Locate the cell with the specified text and output its (X, Y) center coordinate. 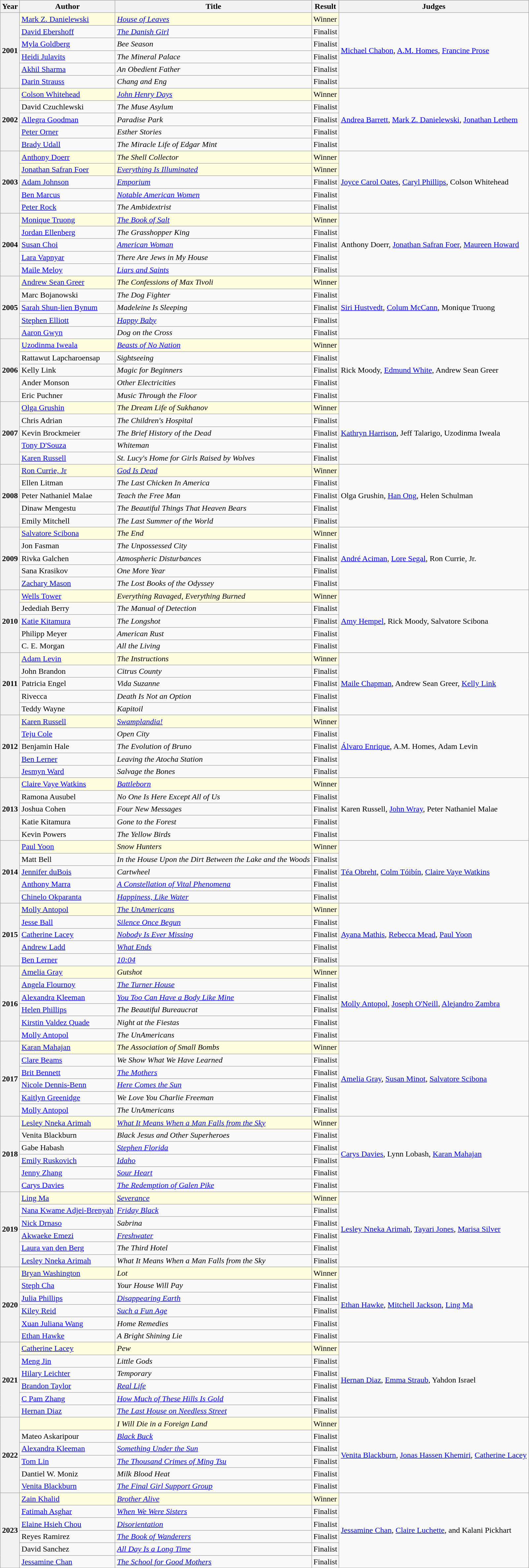
The Longshot (213, 621)
Jonathan Safran Foer (68, 170)
In the House Upon the Dirt Between the Lake and the Woods (213, 859)
Molly Antopol, Joseph O'Neill, Alejandro Zambra (434, 1004)
Brit Bennett (68, 1072)
André Aciman, Lore Segal, Ron Currie, Jr. (434, 558)
Jon Fasman (68, 546)
Tom Lin (68, 1461)
Andrew Ladd (68, 947)
The Dream Life of Sukhanov (213, 408)
2003 (10, 182)
The Children's Hospital (213, 420)
Idaho (213, 1160)
House of Leaves (213, 19)
Jessamine Chan (68, 1561)
A Bright Shining Lie (213, 1336)
Ben Marcus (68, 195)
Joyce Carol Oates, Caryl Phillips, Colson Whitehead (434, 182)
Hernan Diaz (68, 1411)
2023 (10, 1530)
Severance (213, 1198)
When We Were Sisters (213, 1511)
2017 (10, 1079)
Karan Mahajan (68, 1047)
Clare Beams (68, 1060)
Helen Phillips (68, 1010)
The Yellow Birds (213, 834)
Black Buck (213, 1436)
Susan Choi (68, 245)
Zain Khalid (68, 1499)
The Turner House (213, 985)
Teddy Wayne (68, 709)
David Sanchez (68, 1549)
What Ends (213, 947)
Olga Grushin, Han Ong, Helen Schulman (434, 496)
Adam Levin (68, 659)
Gone to the Forest (213, 822)
Adam Johnson (68, 182)
Title (213, 7)
Chinelo Okparanta (68, 897)
Rivecca (68, 696)
Jennifer duBois (68, 872)
Karen Russell, John Wray, Peter Nathaniel Malae (434, 809)
The Instructions (213, 659)
Hilary Leichter (68, 1374)
Home Remedies (213, 1323)
Judges (434, 7)
Sightseeing (213, 357)
Jesmyn Ward (68, 772)
Madeleine Is Sleeping (213, 307)
Emily Ruskovich (68, 1160)
Steph Cha (68, 1286)
Beasts of No Nation (213, 345)
The Last House on Needless Street (213, 1411)
Temporary (213, 1374)
2018 (10, 1154)
Happy Baby (213, 320)
Sour Heart (213, 1173)
Kiley Reid (68, 1311)
Joshua Cohen (68, 809)
We Love You Charlie Freeman (213, 1098)
Akhil Sharma (68, 69)
Uzodinma Iweala (68, 345)
The Muse Asylum (213, 107)
Brandon Taylor (68, 1386)
Kevin Powers (68, 834)
You Too Can Have a Body Like Mine (213, 997)
2014 (10, 872)
Sana Krasikov (68, 571)
The Grasshopper King (213, 232)
Teach the Free Man (213, 496)
2019 (10, 1229)
Marc Bojanowski (68, 295)
Something Under the Sun (213, 1449)
2016 (10, 1004)
The Brief History of the Dead (213, 433)
The End (213, 533)
Jordan Ellenberg (68, 232)
Rattawut Lapcharoensap (68, 357)
Here Comes the Sun (213, 1085)
2001 (10, 50)
Ramona Ausubel (68, 797)
Lesley Nneka Arimah, Tayari Jones, Marisa Silver (434, 1229)
Paradise Park (213, 119)
David Czuchlewski (68, 107)
Mateo Askaripour (68, 1436)
Music Through the Floor (213, 395)
2002 (10, 119)
Andrea Barrett, Mark Z. Danielewski, Jonathan Lethem (434, 119)
Anthony Doerr (68, 157)
Nicole Dennis-Benn (68, 1085)
Claire Vaye Watkins (68, 784)
Hernan Diaz, Emma Straub, Yahdon Israel (434, 1380)
Sarah Shun-lien Bynum (68, 307)
John Brandon (68, 671)
Snow Hunters (213, 847)
Anthony Marra (68, 884)
Maile Meloy (68, 270)
All the Living (213, 646)
The Third Hotel (213, 1248)
Darin Strauss (68, 82)
Real Life (213, 1386)
Heidi Julavits (68, 57)
Disappearing Earth (213, 1298)
Swamplandia! (213, 721)
Night at the Fiestas (213, 1022)
Mark Z. Danielewski (68, 19)
John Henry Days (213, 94)
Laura van den Berg (68, 1248)
Venita Blackburn, Jonas Hassen Khemiri, Catherine Lacey (434, 1455)
The Thousand Crimes of Ming Tsu (213, 1461)
Year (10, 7)
The Beautiful Things That Heaven Bears (213, 508)
Siri Hustvedt, Colum McCann, Monique Truong (434, 307)
There Are Jews in My House (213, 257)
Andrew Sean Greer (68, 282)
The Danish Girl (213, 32)
Happiness, Like Water (213, 897)
Emporium (213, 182)
How Much of These Hills Is Gold (213, 1399)
Reyes Ramirez (68, 1536)
God Is Dead (213, 470)
Milk Blood Heat (213, 1474)
Angela Flournoy (68, 985)
Brady Udall (68, 144)
Salvatore Scibona (68, 533)
Freshwater (213, 1236)
Everything Ravaged, Everything Burned (213, 596)
The School for Good Mothers (213, 1561)
The Manual of Detection (213, 609)
Zachary Mason (68, 584)
Such a Fun Age (213, 1311)
Peter Nathaniel Malae (68, 496)
Vida Suzanne (213, 684)
Jenny Zhang (68, 1173)
Kirstin Valdez Quade (68, 1022)
The Redemption of Galen Pike (213, 1185)
Fatimah Asghar (68, 1511)
Four New Messages (213, 809)
Julia Phillips (68, 1298)
Álvaro Enrique, A.M. Homes, Adam Levin (434, 746)
The Book of Wanderers (213, 1536)
2008 (10, 496)
Disorientation (213, 1524)
Colson Whitehead (68, 94)
Gabe Habash (68, 1148)
Kapitoil (213, 709)
Dantiel W. Moniz (68, 1474)
Monique Truong (68, 220)
Ling Ma (68, 1198)
Rivka Galchen (68, 558)
Jesse Ball (68, 922)
Jessamine Chan, Claire Luchette, and Kalani Pickhart (434, 1530)
American Rust (213, 634)
10:04 (213, 960)
The Mothers (213, 1072)
The Mineral Palace (213, 57)
Cartwheel (213, 872)
Author (68, 7)
The Last Summer of the World (213, 521)
Lot (213, 1273)
Peter Orner (68, 132)
St. Lucy's Home for Girls Raised by Wolves (213, 458)
Sabrina (213, 1223)
2006 (10, 370)
The Confessions of Max Tivoli (213, 282)
Carys Davies (68, 1185)
Jedediah Berry (68, 609)
Kathryn Harrison, Jeff Talarigo, Uzodinma Iweala (434, 433)
An Obedient Father (213, 69)
Friday Black (213, 1211)
Death Is Not an Option (213, 696)
Citrus County (213, 671)
Amelia Gray (68, 972)
2005 (10, 307)
Brother Alive (213, 1499)
The Association of Small Bombs (213, 1047)
Kaitlyn Greenidge (68, 1098)
Your House Will Pay (213, 1286)
The Evolution of Bruno (213, 746)
2021 (10, 1380)
Gutshot (213, 972)
2007 (10, 433)
Whiteman (213, 445)
Ethan Hawke, Mitchell Jackson, Ling Ma (434, 1304)
All Day Is a Long Time (213, 1549)
Chris Adrian (68, 420)
The Lost Books of the Odyssey (213, 584)
Chang and Eng (213, 82)
Peter Rock (68, 207)
Akwaeke Emezi (68, 1236)
Black Jesus and Other Superheroes (213, 1135)
The Miracle Life of Edgar Mint (213, 144)
Meng Jin (68, 1361)
2004 (10, 245)
The Book of Salt (213, 220)
Emily Mitchell (68, 521)
Esther Stories (213, 132)
Other Electricities (213, 383)
Ethan Hawke (68, 1336)
Magic for Beginners (213, 370)
Liars and Saints (213, 270)
Matt Bell (68, 859)
2010 (10, 621)
2022 (10, 1455)
Silence Once Begun (213, 922)
Allegra Goodman (68, 119)
Paul Yoon (68, 847)
Olga Grushin (68, 408)
Atmospheric Disturbances (213, 558)
Ellen Litman (68, 483)
2012 (10, 746)
Carys Davies, Lynn Lobash, Karan Mahajan (434, 1154)
Nana Kwame Adjei-Brenyah (68, 1211)
Lara Vapnyar (68, 257)
Pew (213, 1348)
Open City (213, 734)
Teju Cole (68, 734)
2009 (10, 558)
Anthony Doerr, Jonathan Safran Foer, Maureen Howard (434, 245)
Everything Is Illuminated (213, 170)
Ron Currie, Jr (68, 470)
Xuan Juliana Wang (68, 1323)
2015 (10, 934)
The Beautiful Bureaucrat (213, 1010)
2013 (10, 809)
Bee Season (213, 44)
Michael Chabon, A.M. Homes, Francine Prose (434, 50)
Maile Chapman, Andrew Sean Greer, Kelly Link (434, 684)
Result (326, 7)
Dinaw Mengestu (68, 508)
Amelia Gray, Susan Minot, Salvatore Scibona (434, 1079)
Dog on the Cross (213, 332)
Notable American Women (213, 195)
We Show What We Have Learned (213, 1060)
The Ambidextrist (213, 207)
Philipp Meyer (68, 634)
Kelly Link (68, 370)
Patricia Engel (68, 684)
Wells Tower (68, 596)
Myla Goldberg (68, 44)
C. E. Morgan (68, 646)
I Will Die in a Foreign Land (213, 1424)
David Ebershoff (68, 32)
Tony D'Souza (68, 445)
Kevin Brockmeier (68, 433)
Amy Hempel, Rick Moody, Salvatore Scibona (434, 621)
C Pam Zhang (68, 1399)
Benjamin Hale (68, 746)
Nick Drnaso (68, 1223)
Eric Puchner (68, 395)
The Last Chicken In America (213, 483)
The Dog Fighter (213, 295)
The Shell Collector (213, 157)
American Woman (213, 245)
The Unpossessed City (213, 546)
Bryan Washington (68, 1273)
One More Year (213, 571)
Stephen Elliott (68, 320)
No One Is Here Except All of Us (213, 797)
Leaving the Atocha Station (213, 759)
Nobody Is Ever Missing (213, 934)
Stephen Florida (213, 1148)
2020 (10, 1304)
Battleborn (213, 784)
Salvage the Bones (213, 772)
A Constellation of Vital Phenomena (213, 884)
Elaine Hsieh Chou (68, 1524)
The Final Girl Support Group (213, 1486)
Ayana Mathis, Rebecca Mead, Paul Yoon (434, 934)
2011 (10, 684)
Rick Moody, Edmund White, Andrew Sean Greer (434, 370)
Téa Obreht, Colm Tóibín, Claire Vaye Watkins (434, 872)
Aaron Gwyn (68, 332)
Ander Monson (68, 383)
Little Gods (213, 1361)
